Output the [x, y] coordinate of the center of the cell containing the given text.  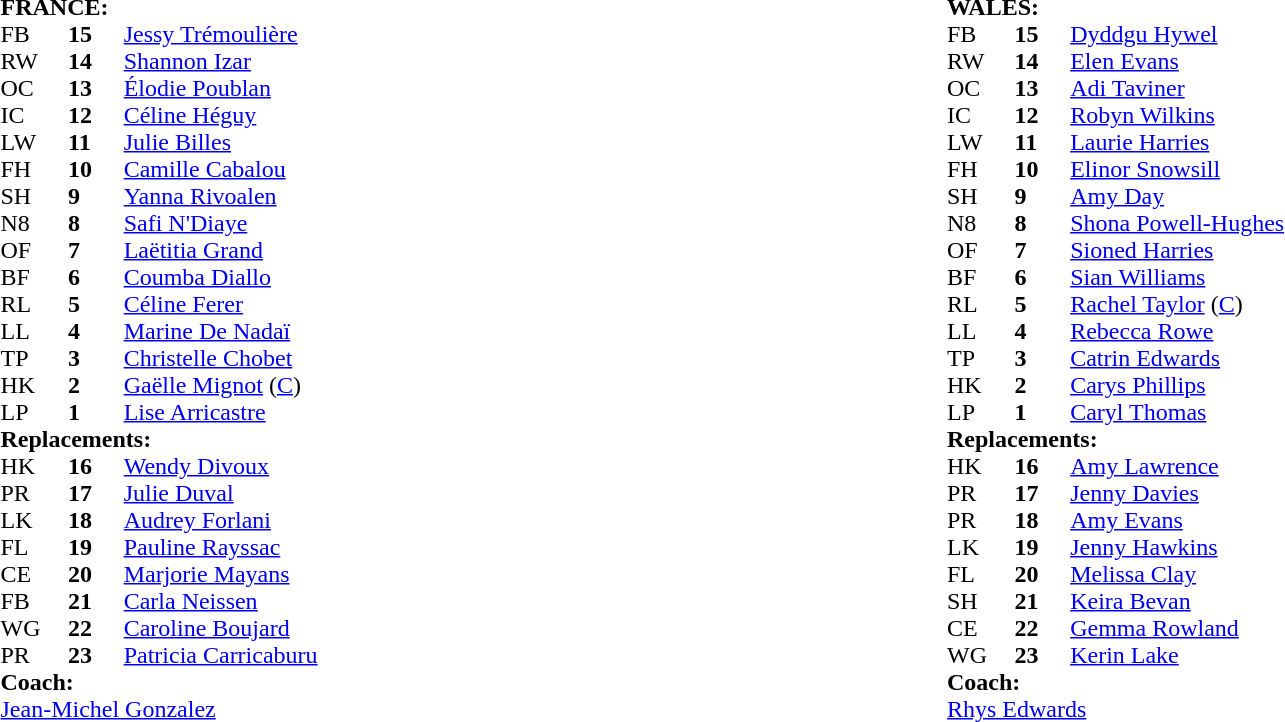
Replacements: [470, 440]
Lise Arricastre [328, 412]
Shannon Izar [328, 62]
Coach: [470, 682]
Marine De Nadaï [328, 332]
Laëtitia Grand [328, 250]
Jessy Trémoulière [328, 34]
Christelle Chobet [328, 358]
Audrey Forlani [328, 520]
Céline Héguy [328, 116]
Gaëlle Mignot (C) [328, 386]
Julie Duval [328, 494]
Carla Neissen [328, 602]
Wendy Divoux [328, 466]
Coumba Diallo [328, 278]
Pauline Rayssac [328, 548]
Camille Cabalou [328, 170]
Patricia Carricaburu [328, 656]
Yanna Rivoalen [328, 196]
Céline Ferer [328, 304]
Marjorie Mayans [328, 574]
Julie Billes [328, 142]
Élodie Poublan [328, 88]
Safi N'Diaye [328, 224]
Caroline Boujard [328, 628]
